Return [X, Y] of the center of cell containing provided text 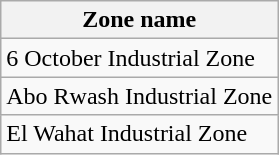
6 October Industrial Zone [140, 58]
El Wahat Industrial Zone [140, 134]
Zone name [140, 20]
Abo Rwash Industrial Zone [140, 96]
